Provide the (X, Y) coordinate of the cell's center where the given text is located.  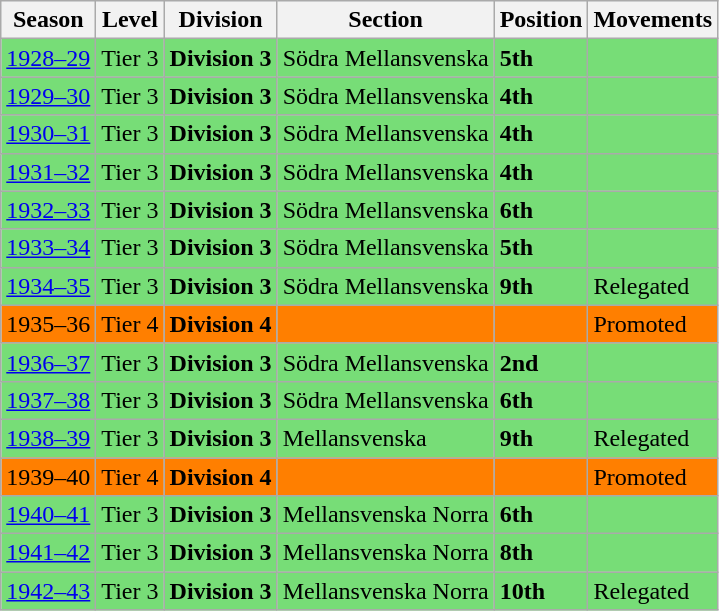
1942–43 (48, 591)
1930–31 (48, 134)
Mellansvenska (386, 438)
Movements (653, 20)
Section (386, 20)
1933–34 (48, 248)
10th (541, 591)
1939–40 (48, 477)
Position (541, 20)
Division (220, 20)
1936–37 (48, 362)
1932–33 (48, 210)
1935–36 (48, 324)
2nd (541, 362)
1938–39 (48, 438)
Season (48, 20)
Level (130, 20)
8th (541, 553)
1929–30 (48, 96)
1940–41 (48, 515)
1937–38 (48, 400)
1928–29 (48, 58)
1934–35 (48, 286)
1941–42 (48, 553)
1931–32 (48, 172)
